From the cell containing the given text, extract its center point as (x, y) coordinate. 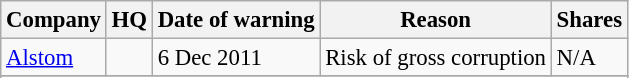
Risk of gross corruption (436, 58)
6 Dec 2011 (236, 58)
Company (54, 20)
Date of warning (236, 20)
Shares (589, 20)
HQ (129, 20)
N/A (589, 58)
Alstom (54, 58)
Reason (436, 20)
